Identify which cell holds the provided text, then report its [X, Y] central coordinate. 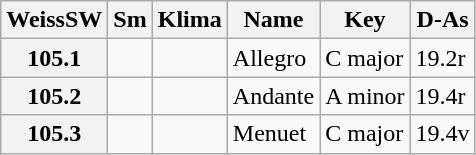
Andante [273, 96]
105.2 [54, 96]
Allegro [273, 58]
19.2r [442, 58]
19.4r [442, 96]
105.1 [54, 58]
A minor [365, 96]
Name [273, 20]
105.3 [54, 134]
Klima [190, 20]
Sm [130, 20]
Menuet [273, 134]
Key [365, 20]
WeissSW [54, 20]
D-As [442, 20]
19.4v [442, 134]
